Detect which cell encompasses the target text, then output its (X, Y) center coordinate. 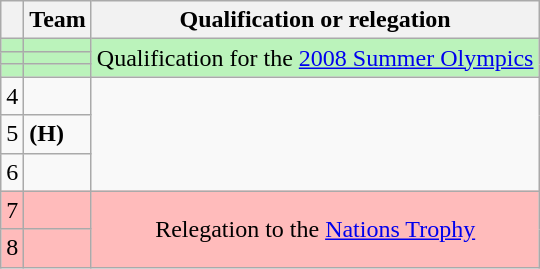
5 (12, 134)
Team (58, 20)
Qualification or relegation (315, 20)
Relegation to the Nations Trophy (315, 229)
6 (12, 172)
(H) (58, 134)
8 (12, 248)
7 (12, 210)
4 (12, 96)
Qualification for the 2008 Summer Olympics (315, 58)
